Search for the cell housing the specified text and yield its [X, Y] center coordinate. 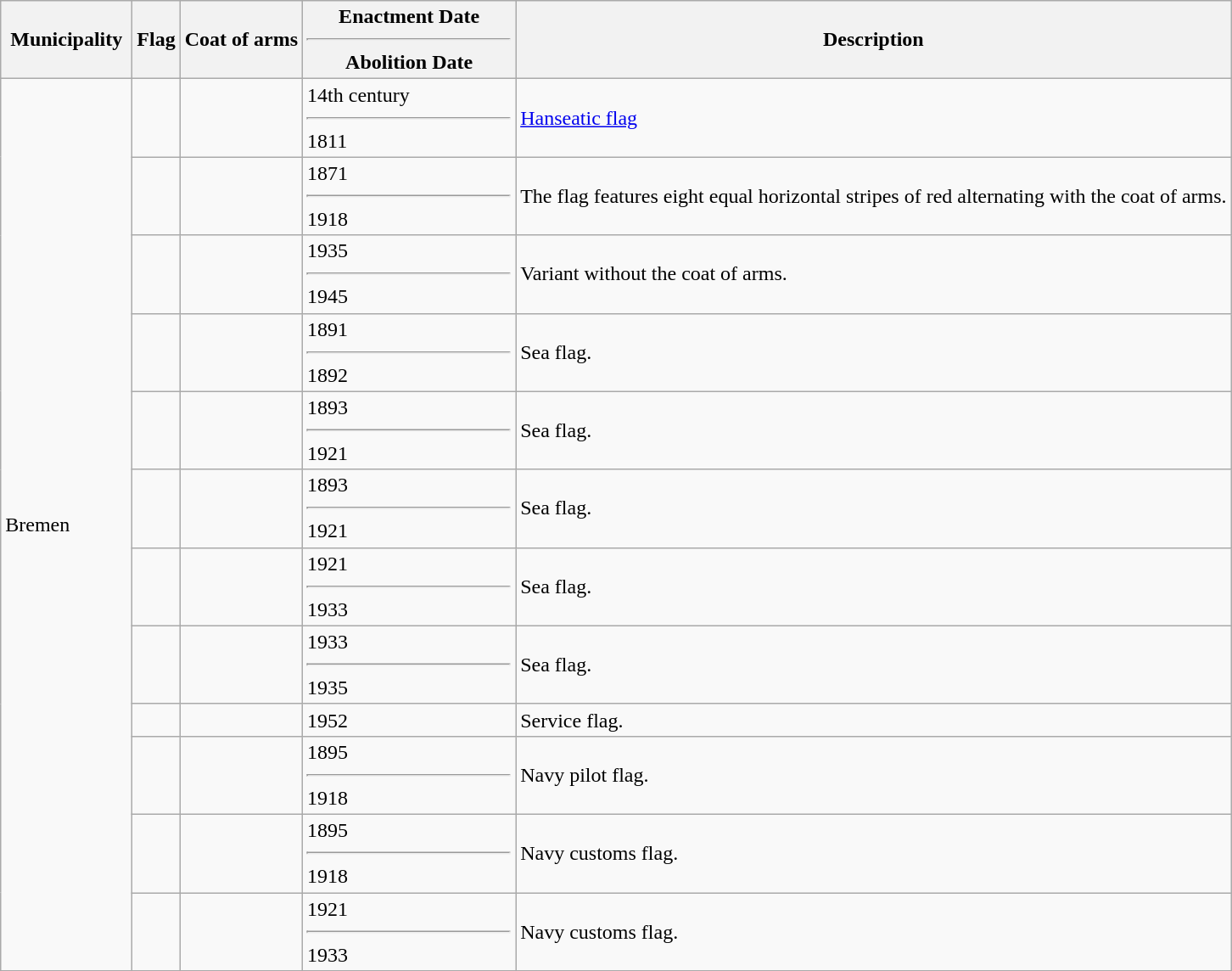
Variant without the coat of arms. [874, 274]
Navy pilot flag. [874, 775]
Description [874, 40]
Bremen [66, 525]
19351945 [409, 274]
18911892 [409, 352]
Flag [156, 40]
Service flag. [874, 720]
Municipality [66, 40]
1952 [409, 720]
The flag features eight equal horizontal stripes of red alternating with the coat of arms. [874, 196]
14th century1811 [409, 118]
19331935 [409, 665]
Coat of arms [241, 40]
Enactment DateAbolition Date [409, 40]
18711918 [409, 196]
Hanseatic flag [874, 118]
